Identify which cell holds the provided text, then report its (x, y) central coordinate. 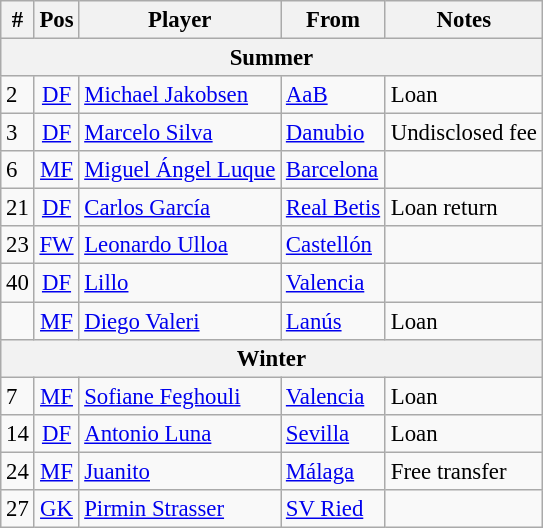
FW (56, 245)
Barcelona (334, 170)
Málaga (334, 471)
Sofiane Feghouli (180, 396)
Danubio (334, 133)
SV Ried (334, 509)
Miguel Ángel Luque (180, 170)
7 (18, 396)
Free transfer (464, 471)
Michael Jakobsen (180, 95)
Pirmin Strasser (180, 509)
Player (180, 20)
Notes (464, 20)
Leonardo Ulloa (180, 245)
AaB (334, 95)
21 (18, 208)
Sevilla (334, 433)
Undisclosed fee (464, 133)
2 (18, 95)
24 (18, 471)
Diego Valeri (180, 321)
Summer (272, 58)
Lanús (334, 321)
Antonio Luna (180, 433)
Carlos García (180, 208)
27 (18, 509)
Lillo (180, 283)
Real Betis (334, 208)
6 (18, 170)
From (334, 20)
Castellón (334, 245)
Winter (272, 358)
Loan return (464, 208)
Juanito (180, 471)
# (18, 20)
Marcelo Silva (180, 133)
40 (18, 283)
3 (18, 133)
GK (56, 509)
Pos (56, 20)
23 (18, 245)
14 (18, 433)
